Extract the [x, y] coordinate from the center of the cell holding the provided text.  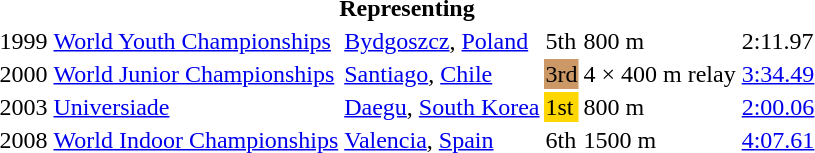
3rd [562, 74]
World Junior Championships [196, 74]
4 × 400 m relay [660, 74]
5th [562, 41]
World Youth Championships [196, 41]
Universiade [196, 107]
1st [562, 107]
Daegu, South Korea [442, 107]
Santiago, Chile [442, 74]
Bydgoszcz, Poland [442, 41]
